Return the [X, Y] coordinate for the center point of the cell that contains the specified text.  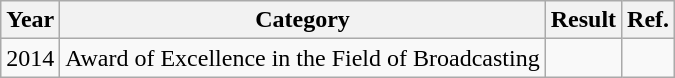
Award of Excellence in the Field of Broadcasting [302, 58]
Ref. [648, 20]
Category [302, 20]
Year [30, 20]
Result [583, 20]
2014 [30, 58]
